Capture the cell that displays the provided text and extract its (x, y) central coordinate. 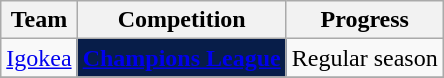
Team (39, 20)
Competition (182, 20)
Regular season (364, 58)
Champions League (182, 58)
Igokea (39, 58)
Progress (364, 20)
